Search for the cell housing the specified text and yield its (x, y) center coordinate. 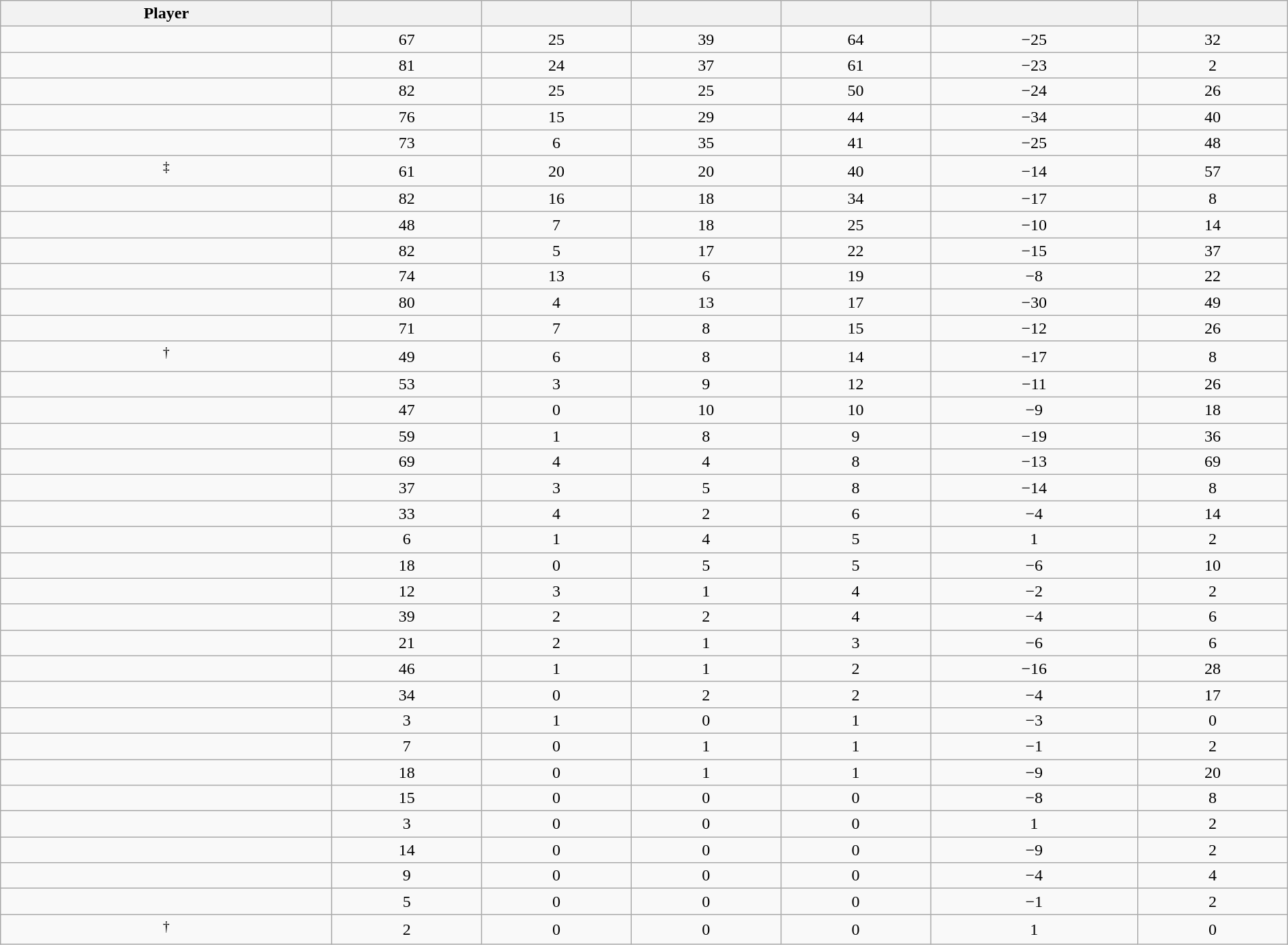
−13 (1034, 462)
76 (407, 117)
−24 (1034, 91)
29 (706, 117)
16 (556, 199)
71 (407, 328)
81 (407, 65)
47 (407, 410)
67 (407, 39)
−34 (1034, 117)
59 (407, 436)
73 (407, 143)
‡ (166, 171)
57 (1213, 171)
32 (1213, 39)
−3 (1034, 720)
46 (407, 668)
24 (556, 65)
−16 (1034, 668)
−15 (1034, 251)
50 (855, 91)
−11 (1034, 385)
64 (855, 39)
53 (407, 385)
−10 (1034, 225)
74 (407, 277)
28 (1213, 668)
21 (407, 643)
33 (407, 514)
Player (166, 14)
−19 (1034, 436)
41 (855, 143)
80 (407, 302)
35 (706, 143)
−23 (1034, 65)
−12 (1034, 328)
−30 (1034, 302)
44 (855, 117)
19 (855, 277)
−2 (1034, 591)
36 (1213, 436)
